From the cell containing the given text, extract its center point as (X, Y) coordinate. 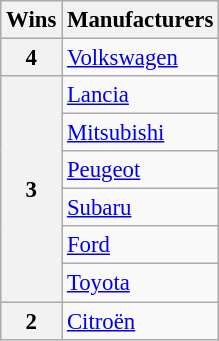
4 (32, 58)
Ford (140, 245)
2 (32, 321)
Mitsubishi (140, 133)
Peugeot (140, 170)
Volkswagen (140, 58)
Subaru (140, 208)
Lancia (140, 95)
Wins (32, 20)
Toyota (140, 283)
Manufacturers (140, 20)
3 (32, 189)
Citroën (140, 321)
